For the text-containing cell, return its midpoint in [X, Y] coordinate format. 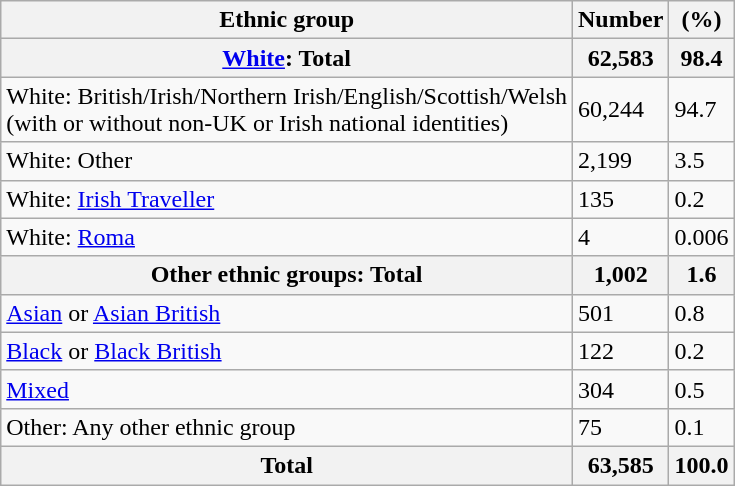
Other: Any other ethnic group [287, 427]
304 [621, 389]
1.6 [702, 275]
2,199 [621, 161]
100.0 [702, 465]
Mixed [287, 389]
(%) [702, 20]
3.5 [702, 161]
Total [287, 465]
Ethnic group [287, 20]
1,002 [621, 275]
0.5 [702, 389]
Asian or Asian British [287, 313]
0.8 [702, 313]
0.006 [702, 237]
4 [621, 237]
63,585 [621, 465]
White: Roma [287, 237]
Other ethnic groups: Total [287, 275]
White: Total [287, 58]
75 [621, 427]
94.7 [702, 110]
135 [621, 199]
98.4 [702, 58]
White: Other [287, 161]
122 [621, 351]
62,583 [621, 58]
Number [621, 20]
60,244 [621, 110]
White: Irish Traveller [287, 199]
Black or Black British [287, 351]
501 [621, 313]
0.1 [702, 427]
White: British/Irish/Northern Irish/English/Scottish/Welsh (with or without non-UK or Irish national identities) [287, 110]
